Locate the cell with the specified text and output its [x, y] center coordinate. 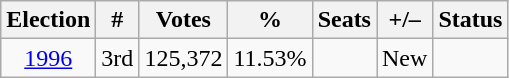
+/– [404, 20]
11.53% [270, 58]
Election [48, 20]
% [270, 20]
125,372 [184, 58]
Votes [184, 20]
New [404, 58]
# [118, 20]
Status [470, 20]
1996 [48, 58]
3rd [118, 58]
Seats [344, 20]
